Provide the (X, Y) coordinate of the cell's center where the given text is located.  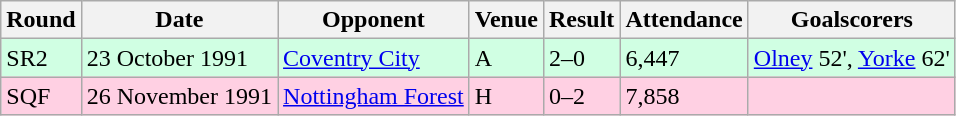
Opponent (374, 20)
Attendance (684, 20)
Round (41, 20)
SR2 (41, 58)
7,858 (684, 96)
26 November 1991 (179, 96)
H (506, 96)
Nottingham Forest (374, 96)
SQF (41, 96)
2–0 (581, 58)
Coventry City (374, 58)
Venue (506, 20)
23 October 1991 (179, 58)
Goalscorers (852, 20)
A (506, 58)
Olney 52', Yorke 62' (852, 58)
Date (179, 20)
Result (581, 20)
6,447 (684, 58)
0–2 (581, 96)
